Provide the [X, Y] coordinate of the cell's center where the given text is located.  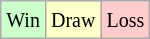
Loss [126, 20]
Draw [72, 20]
Win [24, 20]
